Return the [x, y] coordinate for the center point of the cell that contains the specified text.  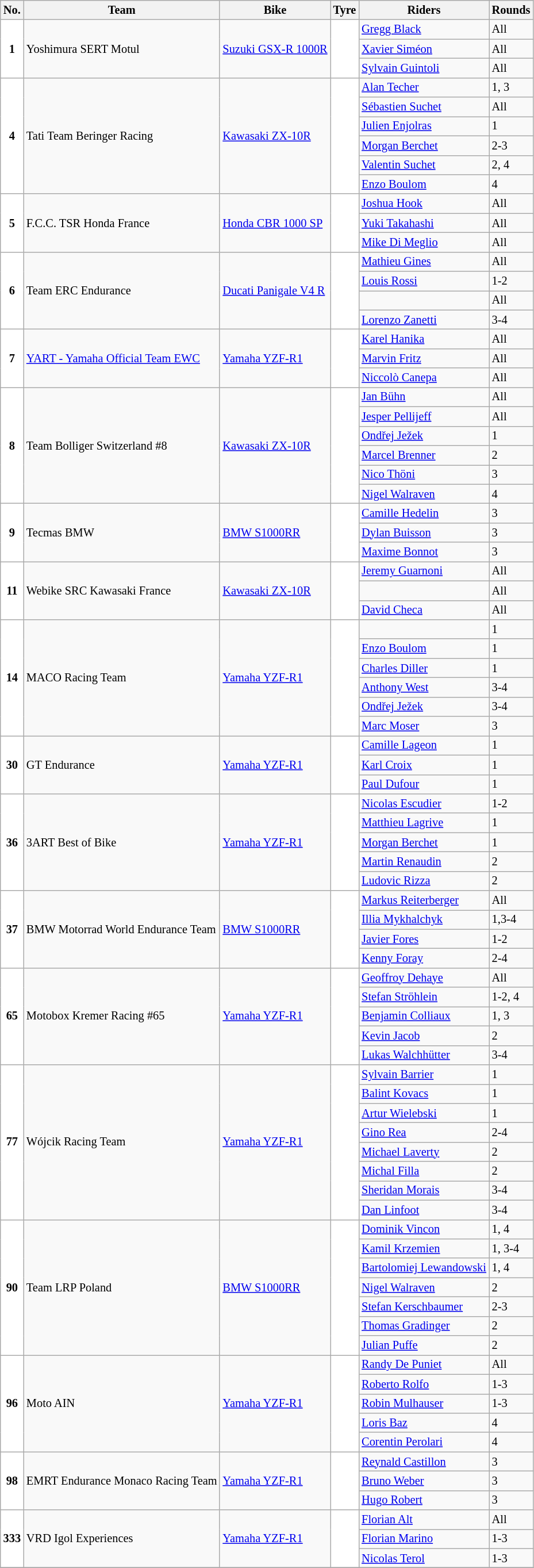
Hugo Robert [424, 1500]
Team LRP Poland [122, 1287]
37 [12, 929]
98 [12, 1481]
Anthony West [424, 687]
Nicolas Escudier [424, 803]
Martin Renaudin [424, 861]
Julien Enjolras [424, 126]
Riders [424, 10]
Robin Mulhauser [424, 1404]
Sheridan Morais [424, 1190]
3ART Best of Bike [122, 842]
Bike [275, 10]
Ludovic Rizza [424, 881]
Stefan Kerschbaumer [424, 1306]
Marc Moser [424, 726]
Julian Puffe [424, 1345]
Stefan Ströhlein [424, 997]
Randy De Puniet [424, 1364]
Yuki Takahashi [424, 223]
Team ERC Endurance [122, 291]
77 [12, 1142]
8 [12, 445]
Nico Thöni [424, 474]
Benjamin Colliaux [424, 1016]
Jeremy Guarnoni [424, 571]
5 [12, 223]
1, 3-4 [512, 1248]
MACO Racing Team [122, 677]
65 [12, 1016]
Valentin Suchet [424, 165]
Illia Mykhalchyk [424, 919]
Maxime Bonnot [424, 552]
9 [12, 532]
Yoshimura SERT Motul [122, 48]
Wójcik Racing Team [122, 1142]
11 [12, 590]
Camille Hedelin [424, 513]
Charles Diller [424, 668]
Honda CBR 1000 SP [275, 223]
Tati Team Beringer Racing [122, 136]
Jan Bühn [424, 397]
Balint Kovacs [424, 1094]
1,3-4 [512, 919]
14 [12, 677]
No. [12, 10]
7 [12, 358]
90 [12, 1287]
Gregg Black [424, 29]
Paul Dufour [424, 784]
Tecmas BMW [122, 532]
Kamil Krzemien [424, 1248]
GT Endurance [122, 765]
Loris Baz [424, 1423]
Michael Laverty [424, 1152]
Roberto Rolfo [424, 1384]
Gino Rea [424, 1132]
Thomas Gradinger [424, 1326]
VRD Igol Experiences [122, 1539]
David Checa [424, 610]
Camille Lageon [424, 745]
Karel Hanika [424, 339]
36 [12, 842]
Moto AIN [122, 1403]
Ducati Panigale V4 R [275, 291]
Kevin Jacob [424, 1036]
Team [122, 10]
Michal Filla [424, 1171]
Lukas Walchhütter [424, 1055]
Team Bolliger Switzerland #8 [122, 445]
Artur Wielebski [424, 1113]
Bruno Weber [424, 1481]
YART - Yamaha Official Team EWC [122, 358]
Alan Techer [424, 87]
Rounds [512, 10]
Webike SRC Kawasaki France [122, 590]
1-2, 4 [512, 997]
Corentin Perolari [424, 1442]
BMW Motorrad World Endurance Team [122, 929]
Nicolas Terol [424, 1558]
Dan Linfoot [424, 1210]
Kenny Foray [424, 959]
Mathieu Gines [424, 262]
Sylvain Barrier [424, 1074]
Jesper Pellijeff [424, 416]
EMRT Endurance Monaco Racing Team [122, 1481]
Bartolomiej Lewandowski [424, 1268]
Geoffroy Dehaye [424, 977]
Mike Di Meglio [424, 242]
Marvin Fritz [424, 358]
Niccolò Canepa [424, 378]
Marcel Brenner [424, 455]
Karl Croix [424, 765]
6 [12, 291]
333 [12, 1539]
Reynald Castillon [424, 1462]
Lorenzo Zanetti [424, 320]
Joshua Hook [424, 204]
Florian Alt [424, 1520]
Markus Reiterberger [424, 900]
Tyre [345, 10]
Matthieu Lagrive [424, 823]
F.C.C. TSR Honda France [122, 223]
Javier Fores [424, 939]
Florian Marino [424, 1539]
Dylan Buisson [424, 532]
2, 4 [512, 165]
96 [12, 1403]
Motobox Kremer Racing #65 [122, 1016]
Dominik Vincon [424, 1229]
Xavier Siméon [424, 49]
Suzuki GSX-R 1000R [275, 48]
Sylvain Guintoli [424, 68]
30 [12, 765]
Sébastien Suchet [424, 107]
Louis Rossi [424, 281]
